Return the [X, Y] coordinate for the center point of the cell that contains the specified text.  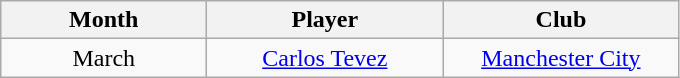
Manchester City [561, 58]
Carlos Tevez [325, 58]
Month [104, 20]
Player [325, 20]
Club [561, 20]
March [104, 58]
